Detect which cell encompasses the target text, then output its (X, Y) center coordinate. 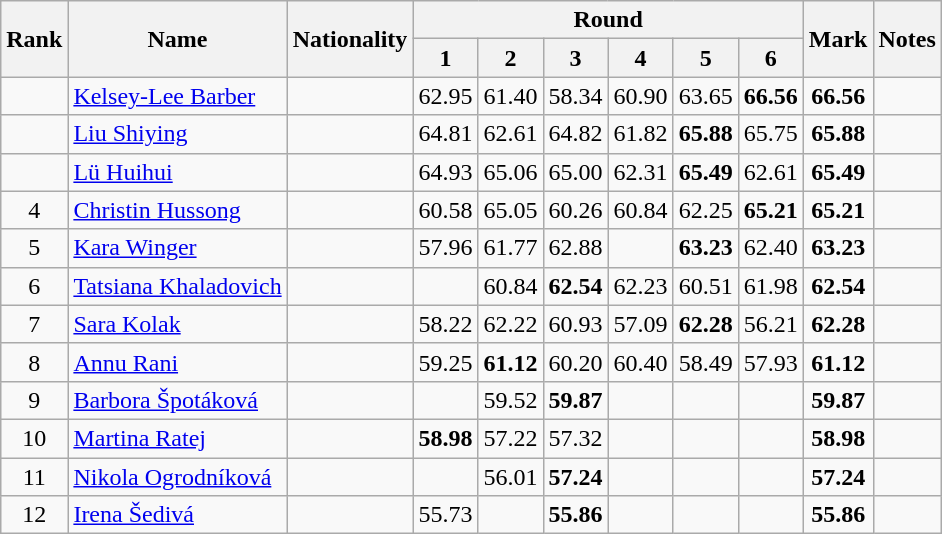
Lü Huihui (178, 172)
Mark (838, 39)
57.93 (770, 362)
64.93 (446, 172)
10 (34, 438)
Barbora Špotáková (178, 400)
Martina Ratej (178, 438)
61.82 (640, 134)
Tatsiana Khaladovich (178, 286)
62.25 (706, 210)
62.31 (640, 172)
59.25 (446, 362)
61.40 (510, 96)
Nikola Ogrodníková (178, 477)
58.22 (446, 324)
56.21 (770, 324)
Notes (907, 39)
62.23 (640, 286)
60.26 (576, 210)
61.77 (510, 248)
7 (34, 324)
3 (576, 58)
57.09 (640, 324)
56.01 (510, 477)
12 (34, 515)
Kara Winger (178, 248)
62.22 (510, 324)
Round (608, 20)
58.34 (576, 96)
58.49 (706, 362)
57.96 (446, 248)
55.73 (446, 515)
63.65 (706, 96)
Annu Rani (178, 362)
57.32 (576, 438)
11 (34, 477)
Irena Šedivá (178, 515)
Nationality (350, 39)
Kelsey-Lee Barber (178, 96)
64.82 (576, 134)
Liu Shiying (178, 134)
62.95 (446, 96)
Rank (34, 39)
61.98 (770, 286)
57.22 (510, 438)
60.90 (640, 96)
59.52 (510, 400)
65.05 (510, 210)
2 (510, 58)
8 (34, 362)
9 (34, 400)
1 (446, 58)
65.06 (510, 172)
65.75 (770, 134)
Christin Hussong (178, 210)
65.00 (576, 172)
62.40 (770, 248)
60.20 (576, 362)
60.51 (706, 286)
Sara Kolak (178, 324)
60.58 (446, 210)
62.88 (576, 248)
64.81 (446, 134)
60.40 (640, 362)
60.93 (576, 324)
Name (178, 39)
